Provide the [X, Y] coordinate of the cell's center where the given text is located.  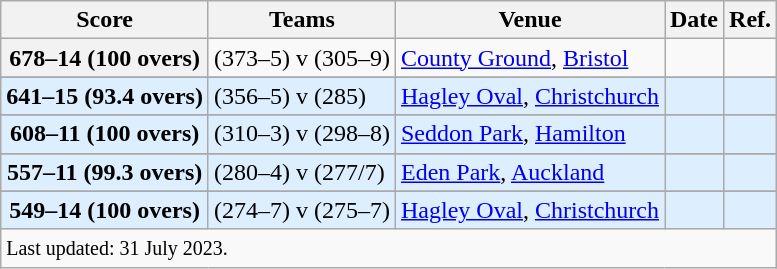
Seddon Park, Hamilton [530, 134]
549–14 (100 overs) [105, 210]
County Ground, Bristol [530, 58]
Score [105, 20]
(356–5) v (285) [302, 96]
(274–7) v (275–7) [302, 210]
Date [694, 20]
(373–5) v (305–9) [302, 58]
Ref. [750, 20]
557–11 (99.3 overs) [105, 172]
Teams [302, 20]
641–15 (93.4 overs) [105, 96]
(310–3) v (298–8) [302, 134]
Eden Park, Auckland [530, 172]
(280–4) v (277/7) [302, 172]
608–11 (100 overs) [105, 134]
Last updated: 31 July 2023. [389, 248]
678–14 (100 overs) [105, 58]
Venue [530, 20]
